Capture the cell that displays the provided text and extract its (x, y) central coordinate. 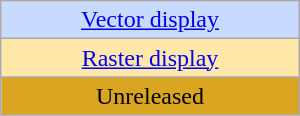
Unreleased (150, 96)
Vector display (150, 20)
Raster display (150, 58)
